Determine the [X, Y] coordinate at the center of the cell enclosing the given text.  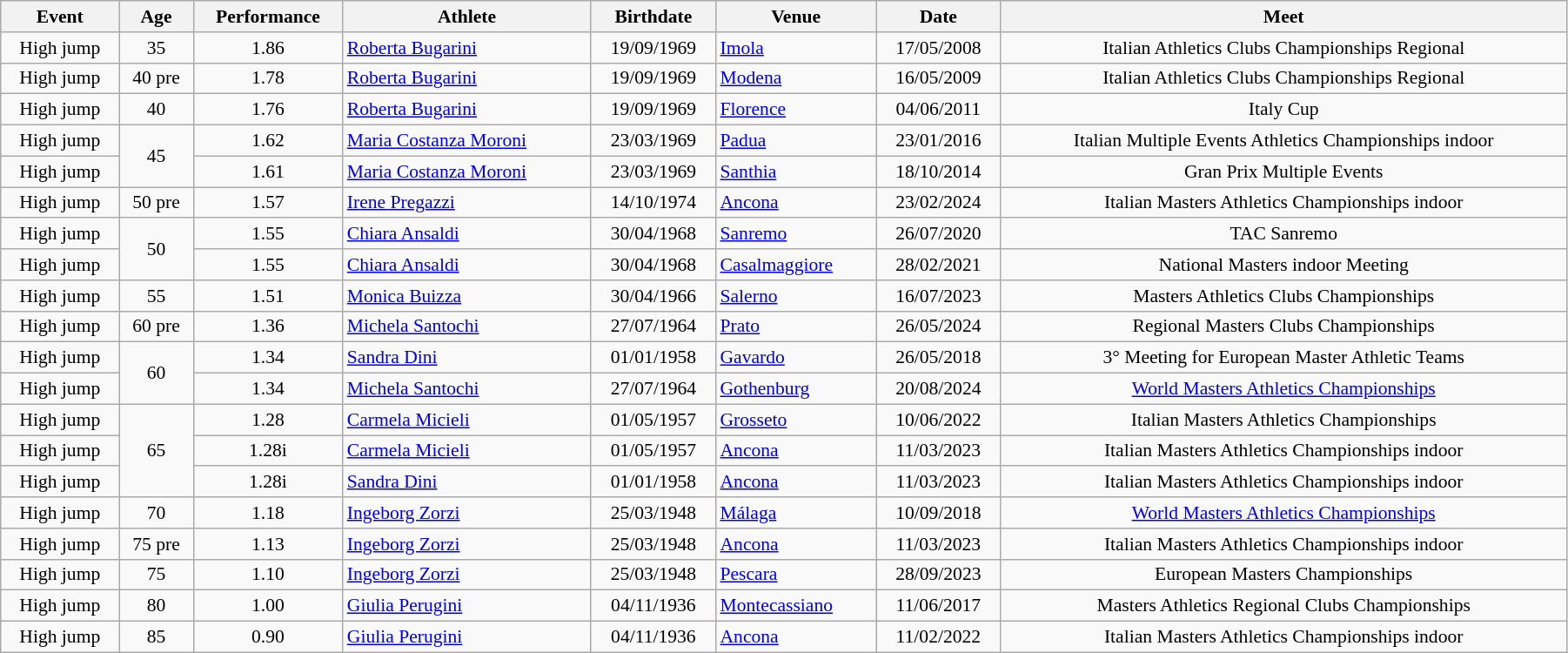
17/05/2008 [938, 48]
11/02/2022 [938, 637]
50 pre [157, 203]
23/02/2024 [938, 203]
18/10/2014 [938, 172]
1.28 [268, 420]
1.00 [268, 606]
Montecassiano [795, 606]
Prato [795, 326]
Modena [795, 78]
Performance [268, 17]
28/02/2021 [938, 265]
Masters Athletics Regional Clubs Championships [1284, 606]
75 pre [157, 544]
1.57 [268, 203]
85 [157, 637]
Málaga [795, 513]
26/05/2018 [938, 358]
Irene Pregazzi [467, 203]
Athlete [467, 17]
16/07/2023 [938, 296]
10/09/2018 [938, 513]
Birthdate [653, 17]
40 pre [157, 78]
20/08/2024 [938, 389]
23/01/2016 [938, 141]
1.61 [268, 172]
National Masters indoor Meeting [1284, 265]
Date [938, 17]
Santhia [795, 172]
14/10/1974 [653, 203]
26/05/2024 [938, 326]
30/04/1966 [653, 296]
55 [157, 296]
40 [157, 110]
1.86 [268, 48]
Monica Buizza [467, 296]
70 [157, 513]
Gran Prix Multiple Events [1284, 172]
1.10 [268, 575]
Salerno [795, 296]
Padua [795, 141]
35 [157, 48]
1.18 [268, 513]
European Masters Championships [1284, 575]
1.36 [268, 326]
1.13 [268, 544]
1.62 [268, 141]
Event [60, 17]
0.90 [268, 637]
28/09/2023 [938, 575]
11/06/2017 [938, 606]
10/06/2022 [938, 420]
Italy Cup [1284, 110]
60 pre [157, 326]
75 [157, 575]
Imola [795, 48]
Age [157, 17]
Sanremo [795, 234]
Masters Athletics Clubs Championships [1284, 296]
Meet [1284, 17]
Casalmaggiore [795, 265]
16/05/2009 [938, 78]
26/07/2020 [938, 234]
1.76 [268, 110]
Grosseto [795, 420]
04/06/2011 [938, 110]
65 [157, 451]
60 [157, 373]
TAC Sanremo [1284, 234]
3° Meeting for European Master Athletic Teams [1284, 358]
1.51 [268, 296]
Italian Masters Athletics Championships [1284, 420]
Gothenburg [795, 389]
Pescara [795, 575]
45 [157, 157]
Regional Masters Clubs Championships [1284, 326]
Gavardo [795, 358]
Italian Multiple Events Athletics Championships indoor [1284, 141]
Florence [795, 110]
1.78 [268, 78]
80 [157, 606]
50 [157, 249]
Venue [795, 17]
